Output the [x, y] coordinate of the center of the cell containing the given text.  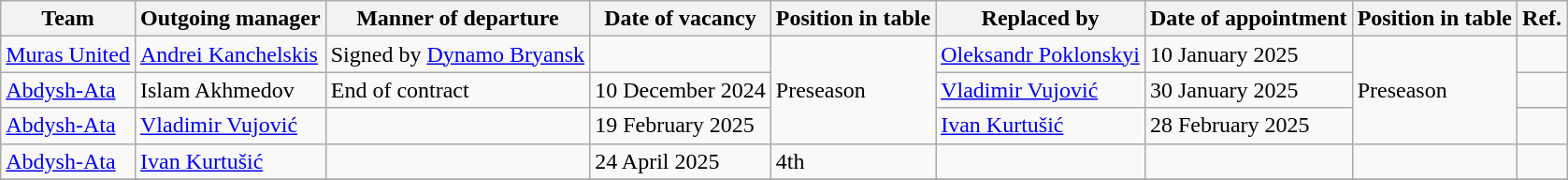
4th [853, 161]
Oleksandr Poklonskyi [1041, 54]
Replaced by [1041, 19]
Andrei Kanchelskis [230, 54]
28 February 2025 [1248, 126]
Islam Akhmedov [230, 90]
10 January 2025 [1248, 54]
19 February 2025 [681, 126]
30 January 2025 [1248, 90]
End of contract [457, 90]
10 December 2024 [681, 90]
Team [68, 19]
Date of appointment [1248, 19]
Manner of departure [457, 19]
Outgoing manager [230, 19]
Date of vacancy [681, 19]
24 April 2025 [681, 161]
Signed by Dynamo Bryansk [457, 54]
Ref. [1543, 19]
Muras United [68, 54]
